Identify which cell holds the provided text, then report its (x, y) central coordinate. 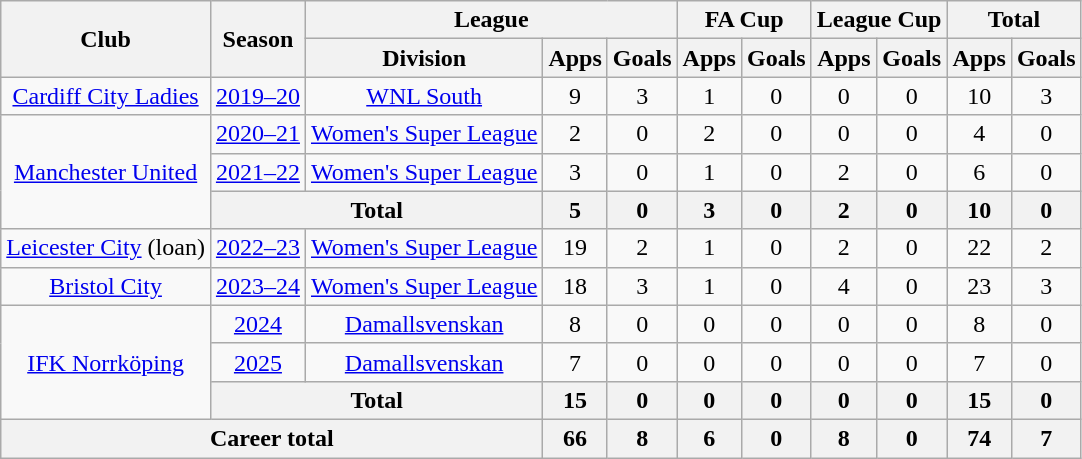
2024 (258, 324)
IFK Norrköping (106, 362)
19 (575, 248)
WNL South (424, 96)
Division (424, 58)
22 (979, 248)
2022–23 (258, 248)
Club (106, 39)
2021–22 (258, 172)
2023–24 (258, 286)
Manchester United (106, 172)
9 (575, 96)
League (491, 20)
2025 (258, 362)
Bristol City (106, 286)
5 (575, 210)
Season (258, 39)
Career total (272, 438)
18 (575, 286)
2020–21 (258, 134)
2019–20 (258, 96)
Leicester City (loan) (106, 248)
66 (575, 438)
23 (979, 286)
Cardiff City Ladies (106, 96)
FA Cup (744, 20)
League Cup (879, 20)
74 (979, 438)
